Determine the (x, y) coordinate at the center of the cell enclosing the given text.  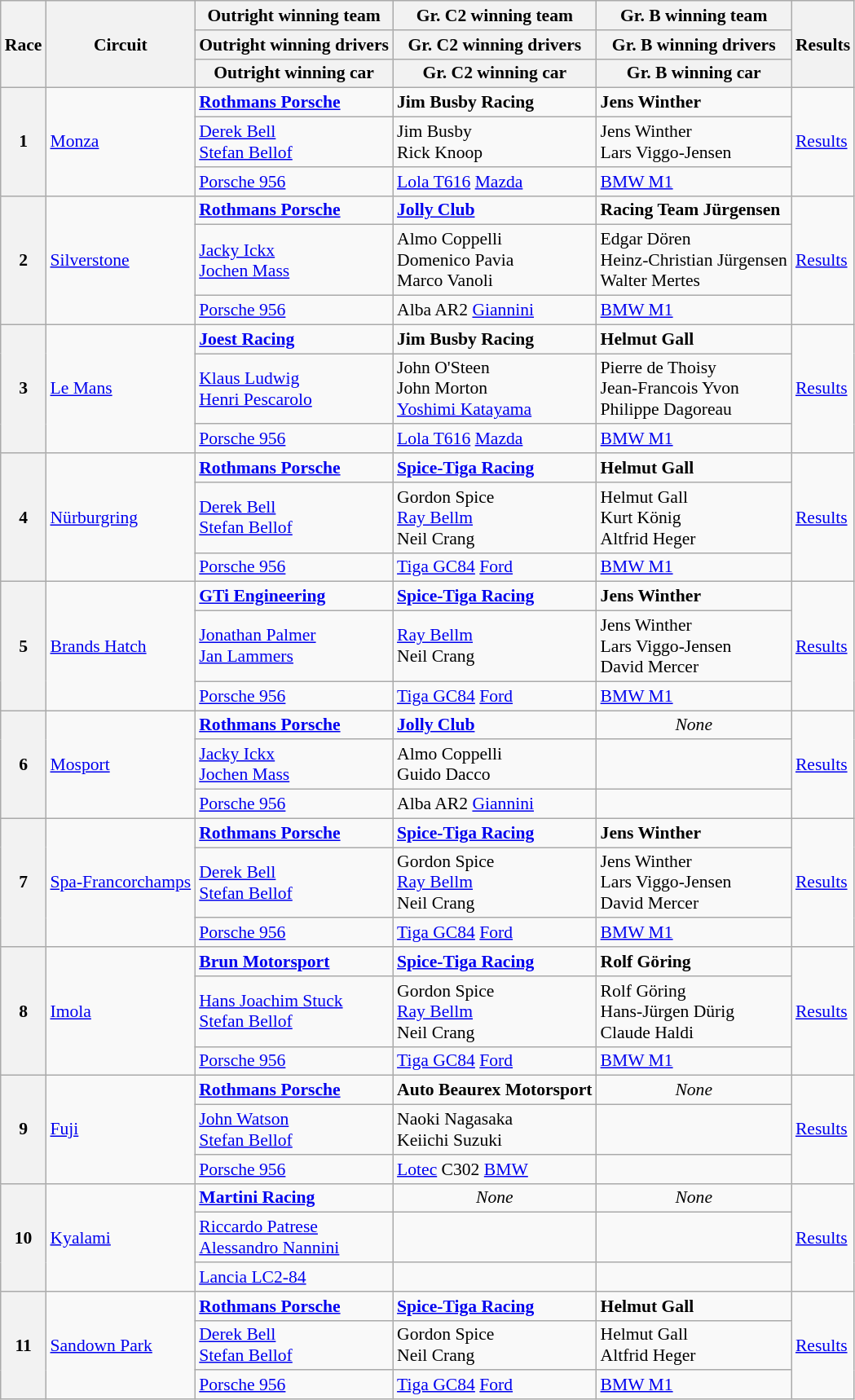
Lotec C302 BMW (495, 1169)
Gr. B winning team (694, 15)
1 (24, 142)
Outright winning car (293, 73)
6 (24, 764)
9 (24, 1129)
GTi Engineering (293, 597)
2 (24, 260)
Gr. C2 winning drivers (495, 45)
Jonathan Palmer Jan Lammers (293, 647)
5 (24, 646)
Pierre de Thoisy Jean-Francois Yvon Philippe Dagoreau (694, 390)
Martini Racing (293, 1198)
Silverstone (121, 260)
3 (24, 389)
Sandown Park (121, 1345)
Klaus Ludwig Henri Pescarolo (293, 390)
Nürburgring (121, 517)
Jens Winther Lars Viggo-Jensen (694, 142)
Gr. C2 winning team (495, 15)
Outright winning team (293, 15)
Jim Busby Rick Knoop (495, 142)
Almo Coppelli Guido Dacco (495, 764)
Fuji (121, 1129)
8 (24, 1011)
Auto Beaurex Motorsport (495, 1090)
Le Mans (121, 389)
Mosport (121, 764)
Riccardo Patrese Alessandro Nannini (293, 1237)
7 (24, 883)
Hans Joachim Stuck Stefan Bellof (293, 1012)
Race (24, 44)
Lancia LC2-84 (293, 1277)
10 (24, 1237)
Joest Racing (293, 339)
Rolf Göring (694, 962)
Almo Coppelli Domenico Pavia Marco Vanoli (495, 261)
Circuit (121, 44)
Gr. B winning car (694, 73)
John O'Steen John Morton Yoshimi Katayama (495, 390)
John Watson Stefan Bellof (293, 1129)
Racing Team Jürgensen (694, 210)
Spa-Francorchamps (121, 883)
Kyalami (121, 1237)
Imola (121, 1011)
Helmut Gall Altfrid Heger (694, 1345)
Edgar Dören Heinz-Christian Jürgensen Walter Mertes (694, 261)
4 (24, 517)
Rolf Göring Hans-Jürgen Dürig Claude Haldi (694, 1012)
Brun Motorsport (293, 962)
Brands Hatch (121, 646)
Ray Bellm Neil Crang (495, 647)
Gordon Spice Neil Crang (495, 1345)
Gr. B winning drivers (694, 45)
Monza (121, 142)
Gr. C2 winning car (495, 73)
Outright winning drivers (293, 45)
Naoki Nagasaka Keiichi Suzuki (495, 1129)
11 (24, 1345)
Helmut Gall Kurt König Altfrid Heger (694, 518)
